Output the (X, Y) coordinate of the center of the cell containing the given text.  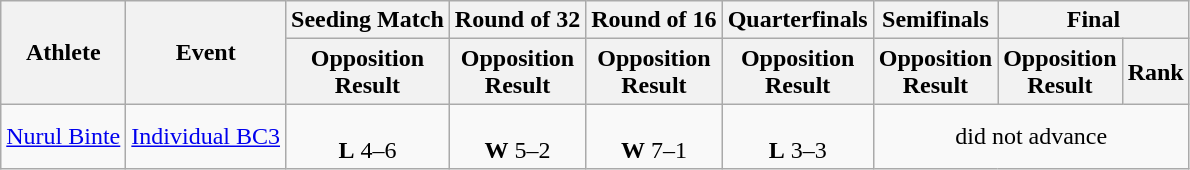
Nurul Binte (64, 136)
Final (1094, 20)
Quarterfinals (798, 20)
Athlete (64, 52)
L 4–6 (368, 136)
Round of 32 (517, 20)
W 7–1 (654, 136)
W 5–2 (517, 136)
Seeding Match (368, 20)
Semifinals (935, 20)
Event (206, 52)
Round of 16 (654, 20)
did not advance (1031, 136)
Rank (1156, 72)
Individual BC3 (206, 136)
L 3–3 (798, 136)
